Return [X, Y] of the center of cell containing provided text 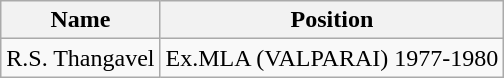
R.S. Thangavel [80, 58]
Position [332, 20]
Ex.MLA (VALPARAI) 1977-1980 [332, 58]
Name [80, 20]
